Return [X, Y] of the center of cell containing provided text 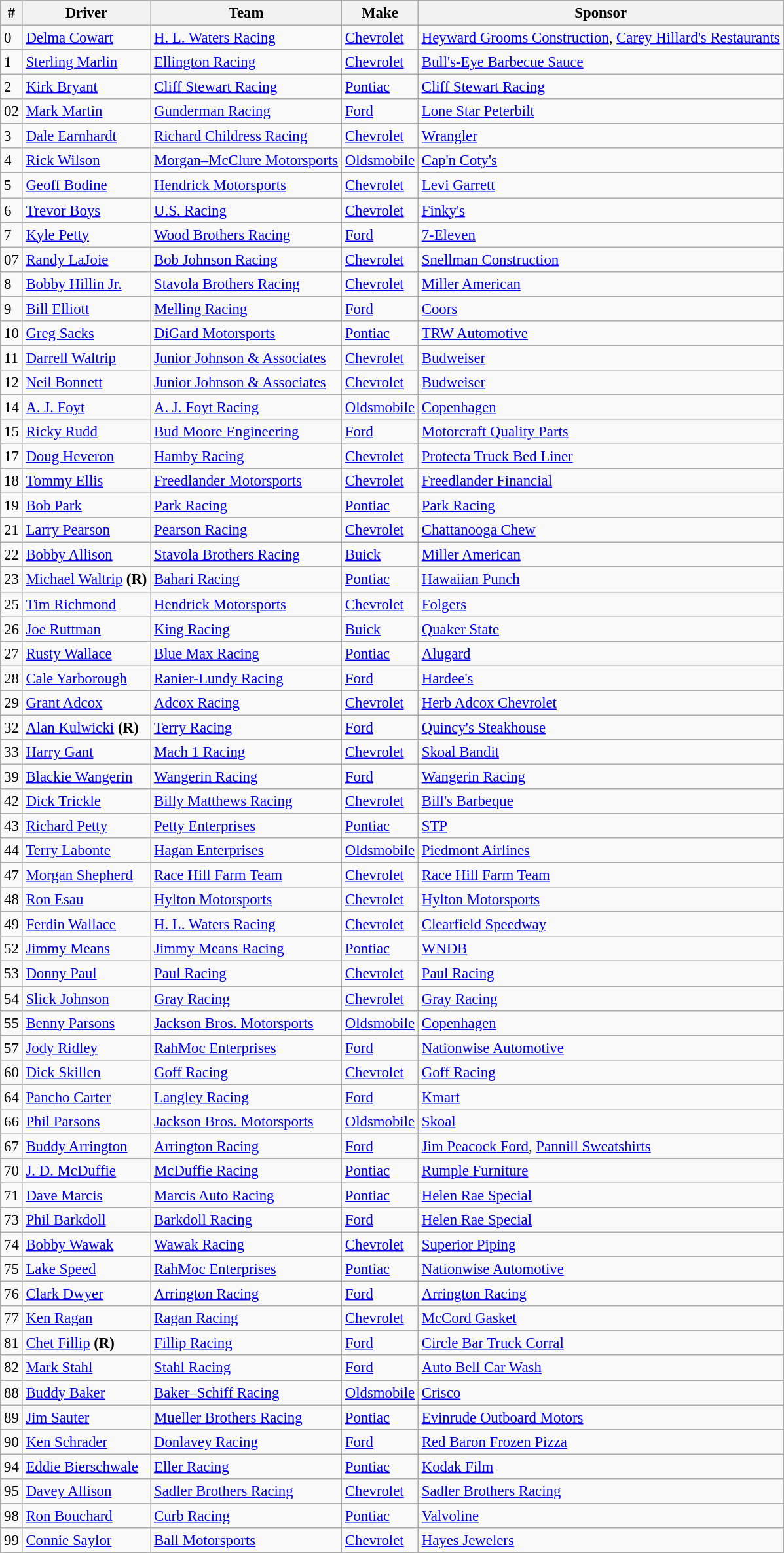
Marcis Auto Racing [246, 1195]
25 [12, 604]
Superior Piping [601, 1245]
# [12, 13]
28 [12, 678]
Randy LaJoie [86, 259]
Sterling Marlin [86, 62]
88 [12, 1392]
12 [12, 383]
6 [12, 210]
Geoff Bodine [86, 185]
WNDB [601, 949]
Stahl Racing [246, 1368]
Ball Motorsports [246, 1541]
Mark Martin [86, 111]
Motorcraft Quality Parts [601, 432]
47 [12, 875]
70 [12, 1171]
TRW Automotive [601, 334]
43 [12, 826]
Terry Racing [246, 727]
95 [12, 1491]
18 [12, 481]
Jim Peacock Ford, Pannill Sweatshirts [601, 1146]
Michael Waltrip (R) [86, 580]
54 [12, 999]
77 [12, 1318]
5 [12, 185]
76 [12, 1294]
J. D. McDuffie [86, 1171]
McDuffie Racing [246, 1171]
15 [12, 432]
19 [12, 506]
Gunderman Racing [246, 111]
29 [12, 703]
Chet Fillip (R) [86, 1343]
Jody Ridley [86, 1048]
Davey Allison [86, 1491]
Coors [601, 309]
Hardee's [601, 678]
39 [12, 776]
Protecta Truck Bed Liner [601, 457]
66 [12, 1122]
Morgan Shepherd [86, 875]
Doug Heveron [86, 457]
Rusty Wallace [86, 653]
Ron Bouchard [86, 1516]
2 [12, 87]
17 [12, 457]
Finky's [601, 210]
73 [12, 1220]
8 [12, 284]
Wood Brothers Racing [246, 235]
7-Eleven [601, 235]
Donny Paul [86, 974]
Curb Racing [246, 1516]
33 [12, 752]
Snellman Construction [601, 259]
81 [12, 1343]
23 [12, 580]
Make [380, 13]
Bobby Wawak [86, 1245]
89 [12, 1417]
55 [12, 1023]
Jim Sauter [86, 1417]
A. J. Foyt Racing [246, 407]
Harry Gant [86, 752]
Hayes Jewelers [601, 1541]
Mach 1 Racing [246, 752]
Mueller Brothers Racing [246, 1417]
Dale Earnhardt [86, 136]
Darrell Waltrip [86, 358]
Skoal [601, 1122]
82 [12, 1368]
Ken Ragan [86, 1318]
Evinrude Outboard Motors [601, 1417]
Petty Enterprises [246, 826]
49 [12, 925]
Hawaiian Punch [601, 580]
Ferdin Wallace [86, 925]
Slick Johnson [86, 999]
Driver [86, 13]
64 [12, 1097]
Eller Racing [246, 1467]
14 [12, 407]
90 [12, 1442]
Fillip Racing [246, 1343]
3 [12, 136]
Freedlander Financial [601, 481]
Bobby Hillin Jr. [86, 284]
07 [12, 259]
57 [12, 1048]
Langley Racing [246, 1097]
STP [601, 826]
Team [246, 13]
Terry Labonte [86, 851]
Pancho Carter [86, 1097]
Donlavey Racing [246, 1442]
Cap'n Coty's [601, 161]
Richard Petty [86, 826]
Wrangler [601, 136]
Bobby Allison [86, 555]
U.S. Racing [246, 210]
Auto Bell Car Wash [601, 1368]
9 [12, 309]
Freedlander Motorsports [246, 481]
Bahari Racing [246, 580]
Grant Adcox [86, 703]
DiGard Motorsports [246, 334]
Folgers [601, 604]
Lone Star Peterbilt [601, 111]
Sponsor [601, 13]
Phil Parsons [86, 1122]
Bill Elliott [86, 309]
Hagan Enterprises [246, 851]
Rumple Furniture [601, 1171]
Kyle Petty [86, 235]
Buddy Baker [86, 1392]
Kirk Bryant [86, 87]
11 [12, 358]
Jimmy Means [86, 949]
Bud Moore Engineering [246, 432]
7 [12, 235]
Quincy's Steakhouse [601, 727]
Rick Wilson [86, 161]
Bob Johnson Racing [246, 259]
Piedmont Airlines [601, 851]
Bob Park [86, 506]
Pearson Racing [246, 530]
Phil Barkdoll [86, 1220]
Eddie Bierschwale [86, 1467]
Bill's Barbeque [601, 801]
Alan Kulwicki (R) [86, 727]
McCord Gasket [601, 1318]
21 [12, 530]
Dick Skillen [86, 1072]
Ranier-Lundy Racing [246, 678]
Bull's-Eye Barbecue Sauce [601, 62]
Dave Marcis [86, 1195]
Barkdoll Racing [246, 1220]
Chattanooga Chew [601, 530]
Mark Stahl [86, 1368]
52 [12, 949]
Lake Speed [86, 1269]
Benny Parsons [86, 1023]
Heyward Grooms Construction, Carey Hillard's Restaurants [601, 38]
Richard Childress Racing [246, 136]
48 [12, 900]
60 [12, 1072]
27 [12, 653]
Kodak Film [601, 1467]
Greg Sacks [86, 334]
Neil Bonnett [86, 383]
94 [12, 1467]
67 [12, 1146]
10 [12, 334]
98 [12, 1516]
Ken Schrader [86, 1442]
Blue Max Racing [246, 653]
Melling Racing [246, 309]
Trevor Boys [86, 210]
Connie Saylor [86, 1541]
Baker–Schiff Racing [246, 1392]
Hamby Racing [246, 457]
Ragan Racing [246, 1318]
44 [12, 851]
74 [12, 1245]
99 [12, 1541]
Clearfield Speedway [601, 925]
Alugard [601, 653]
Red Baron Frozen Pizza [601, 1442]
32 [12, 727]
02 [12, 111]
Blackie Wangerin [86, 776]
Buddy Arrington [86, 1146]
Adcox Racing [246, 703]
Cale Yarborough [86, 678]
Ricky Rudd [86, 432]
Larry Pearson [86, 530]
75 [12, 1269]
Ellington Racing [246, 62]
Tommy Ellis [86, 481]
42 [12, 801]
Skoal Bandit [601, 752]
0 [12, 38]
4 [12, 161]
Levi Garrett [601, 185]
Circle Bar Truck Corral [601, 1343]
22 [12, 555]
Jimmy Means Racing [246, 949]
Dick Trickle [86, 801]
Morgan–McClure Motorsports [246, 161]
Delma Cowart [86, 38]
71 [12, 1195]
Ron Esau [86, 900]
1 [12, 62]
53 [12, 974]
Tim Richmond [86, 604]
Herb Adcox Chevrolet [601, 703]
26 [12, 629]
Billy Matthews Racing [246, 801]
Wawak Racing [246, 1245]
Quaker State [601, 629]
Valvoline [601, 1516]
Joe Ruttman [86, 629]
A. J. Foyt [86, 407]
Clark Dwyer [86, 1294]
Crisco [601, 1392]
King Racing [246, 629]
Kmart [601, 1097]
